Pinpoint the cell where the given text exists, returning its [X, Y] midpoint coordinate. 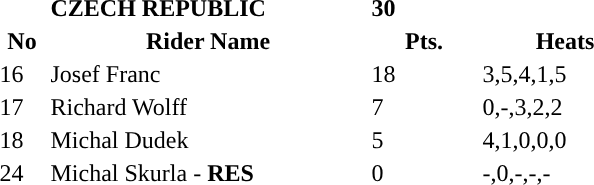
7 [424, 107]
Rider Name [208, 41]
Richard Wolff [208, 107]
5 [424, 140]
18 [424, 74]
Pts. [424, 41]
Josef Franc [208, 74]
Michal Dudek [208, 140]
